Capture the cell that displays the provided text and extract its [x, y] central coordinate. 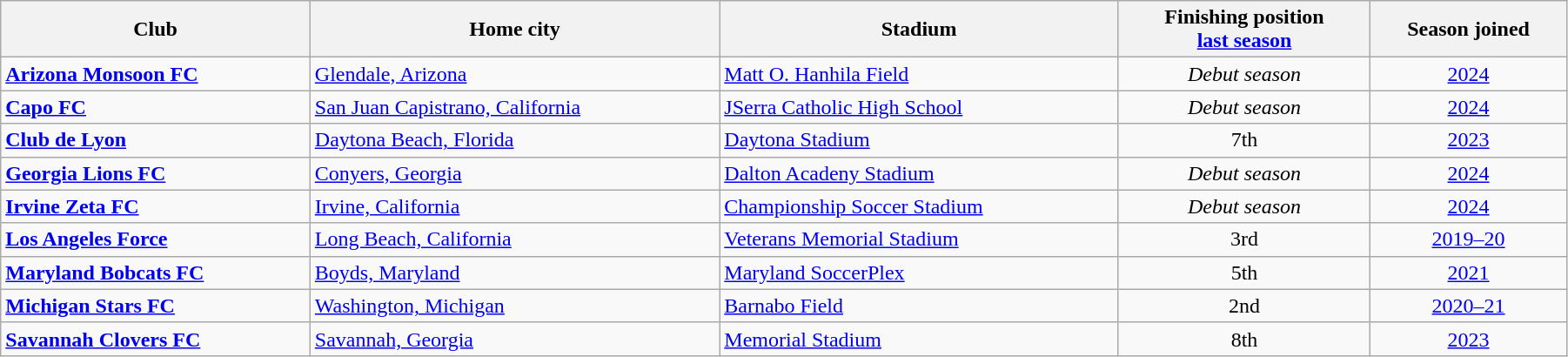
Barnabo Field [919, 306]
Savannah Clovers FC [156, 339]
Season joined [1469, 30]
Irvine, California [514, 206]
7th [1244, 140]
San Juan Capistrano, California [514, 107]
Maryland SoccerPlex [919, 273]
Stadium [919, 30]
2019–20 [1469, 239]
Memorial Stadium [919, 339]
Home city [514, 30]
Michigan Stars FC [156, 306]
5th [1244, 273]
Glendale, Arizona [514, 74]
Matt O. Hanhila Field [919, 74]
Daytona Stadium [919, 140]
Championship Soccer Stadium [919, 206]
3rd [1244, 239]
Club de Lyon [156, 140]
Daytona Beach, Florida [514, 140]
Los Angeles Force [156, 239]
Savannah, Georgia [514, 339]
Irvine Zeta FC [156, 206]
Veterans Memorial Stadium [919, 239]
Boyds, Maryland [514, 273]
Maryland Bobcats FC [156, 273]
Washington, Michigan [514, 306]
Finishing positionlast season [1244, 30]
8th [1244, 339]
Georgia Lions FC [156, 173]
Club [156, 30]
Conyers, Georgia [514, 173]
JSerra Catholic High School [919, 107]
2nd [1244, 306]
Arizona Monsoon FC [156, 74]
Long Beach, California [514, 239]
2021 [1469, 273]
Capo FC [156, 107]
2020–21 [1469, 306]
Dalton Acadeny Stadium [919, 173]
